Output the (x, y) coordinate of the center of the cell containing the given text.  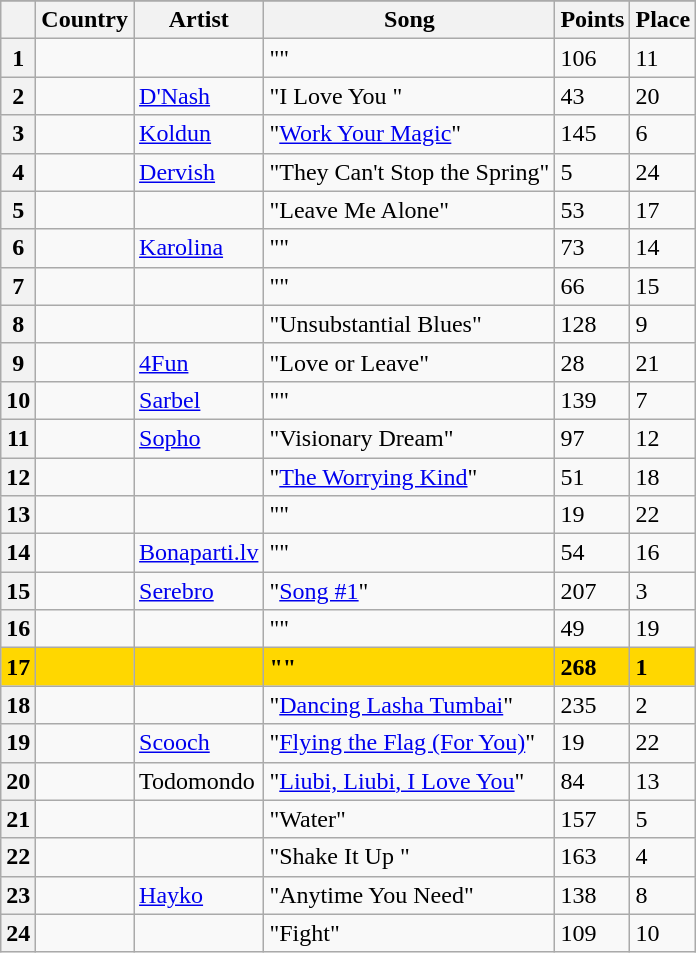
Dervish (199, 172)
Scooch (199, 743)
53 (592, 210)
"Water" (410, 819)
51 (592, 477)
Hayko (199, 895)
49 (592, 629)
54 (592, 553)
207 (592, 591)
"Visionary Dream" (410, 438)
"Unsubstantial Blues" (410, 324)
D'Nash (199, 96)
163 (592, 857)
73 (592, 248)
Place (663, 20)
"Shake It Up " (410, 857)
138 (592, 895)
"I Love You " (410, 96)
43 (592, 96)
Todomondo (199, 781)
66 (592, 286)
"They Can't Stop the Spring" (410, 172)
"Dancing Lasha Tumbai" (410, 705)
"Anytime You Need" (410, 895)
Sarbel (199, 400)
"Song #1" (410, 591)
Bonaparti.lv (199, 553)
"Love or Leave" (410, 362)
128 (592, 324)
4Fun (199, 362)
139 (592, 400)
Serebro (199, 591)
"Work Your Magic" (410, 134)
"Liubi, Liubi, I Love You" (410, 781)
Sopho (199, 438)
Points (592, 20)
Koldun (199, 134)
97 (592, 438)
84 (592, 781)
"Fight" (410, 933)
23 (18, 895)
"Flying the Flag (For You)" (410, 743)
28 (592, 362)
Country (85, 20)
145 (592, 134)
Artist (199, 20)
Song (410, 20)
157 (592, 819)
106 (592, 58)
"The Worrying Kind" (410, 477)
Karolina (199, 248)
"Leave Me Alone" (410, 210)
268 (592, 667)
109 (592, 933)
235 (592, 705)
